Extract the (x, y) coordinate from the center of the cell holding the provided text.  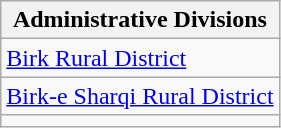
Administrative Divisions (140, 20)
Birk-e Sharqi Rural District (140, 96)
Birk Rural District (140, 58)
